Find where the given text appears and provide that cell's center as [x, y] coordinate. 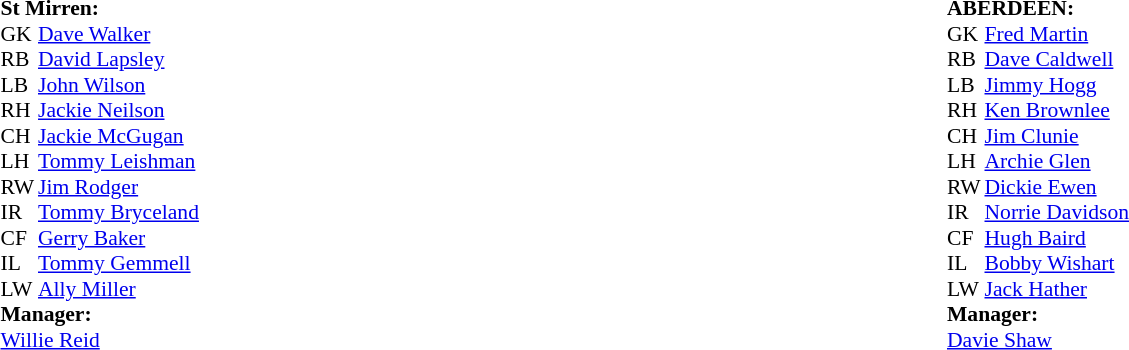
Jackie McGugan [150, 136]
Ally Miller [150, 289]
Jim Rodger [150, 187]
Jackie Neilson [150, 111]
Tommy Leishman [150, 161]
Dave Walker [150, 34]
Tommy Bryceland [150, 213]
Gerry Baker [150, 238]
Tommy Gemmell [150, 263]
Manager: [131, 315]
David Lapsley [150, 59]
John Wilson [150, 85]
